Detect which cell encompasses the target text, then output its [X, Y] center coordinate. 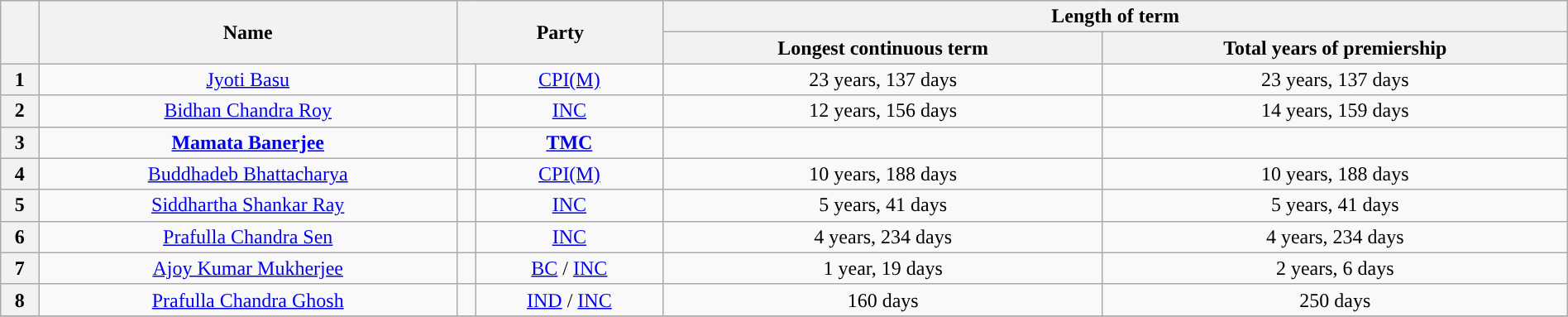
6 [20, 237]
2 years, 6 days [1335, 268]
Prafulla Chandra Ghosh [248, 300]
Jyoti Basu [248, 79]
4 [20, 174]
Name [248, 32]
Prafulla Chandra Sen [248, 237]
12 years, 156 days [883, 111]
14 years, 159 days [1335, 111]
7 [20, 268]
Party [561, 32]
1 [20, 79]
Mamata Banerjee [248, 142]
Length of term [1115, 17]
5 [20, 205]
8 [20, 300]
Bidhan Chandra Roy [248, 111]
TMC [569, 142]
3 [20, 142]
250 days [1335, 300]
160 days [883, 300]
Siddhartha Shankar Ray [248, 205]
Total years of premiership [1335, 48]
BC / INC [569, 268]
Buddhadeb Bhattacharya [248, 174]
2 [20, 111]
IND / INC [569, 300]
1 year, 19 days [883, 268]
Longest continuous term [883, 48]
Ajoy Kumar Mukherjee [248, 268]
